Return (x, y) of the center of cell containing provided text 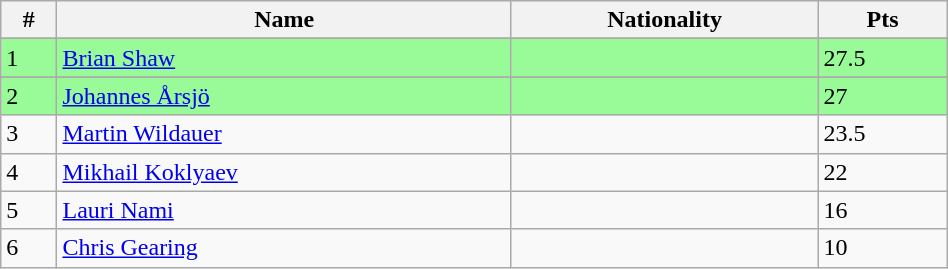
16 (882, 210)
# (29, 20)
Chris Gearing (284, 248)
10 (882, 248)
Pts (882, 20)
23.5 (882, 134)
Lauri Nami (284, 210)
6 (29, 248)
27 (882, 96)
2 (29, 96)
Brian Shaw (284, 58)
1 (29, 58)
Name (284, 20)
3 (29, 134)
Nationality (664, 20)
4 (29, 172)
27.5 (882, 58)
5 (29, 210)
Martin Wildauer (284, 134)
Johannes Årsjö (284, 96)
22 (882, 172)
Mikhail Koklyaev (284, 172)
